Output the (X, Y) coordinate of the center of the cell containing the given text.  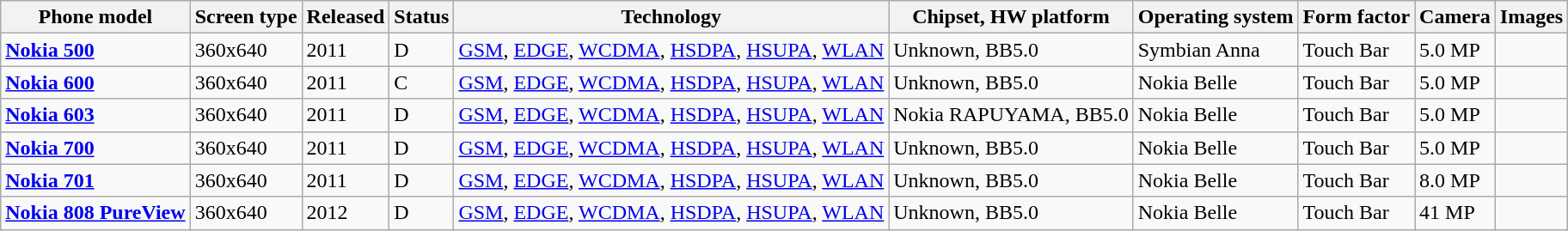
Phone model (95, 17)
Chipset, HW platform (1011, 17)
Nokia 701 (95, 180)
Status (421, 17)
Form factor (1357, 17)
Images (1531, 17)
Symbian Anna (1216, 50)
8.0 MP (1455, 180)
2012 (346, 213)
Technology (671, 17)
Nokia RAPUYAMA, BB5.0 (1011, 115)
Operating system (1216, 17)
Nokia 600 (95, 82)
Screen type (246, 17)
Camera (1455, 17)
Nokia 808 PureView (95, 213)
C (421, 82)
Nokia 700 (95, 148)
Released (346, 17)
Nokia 603 (95, 115)
41 MP (1455, 213)
Nokia 500 (95, 50)
